Identify which cell holds the provided text, then report its (x, y) central coordinate. 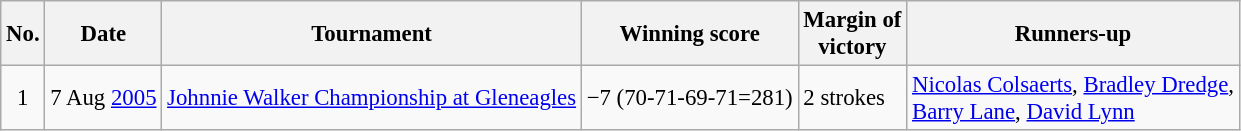
Winning score (690, 34)
Date (104, 34)
Runners-up (1074, 34)
Johnnie Walker Championship at Gleneagles (372, 98)
−7 (70-71-69-71=281) (690, 98)
Nicolas Colsaerts, Bradley Dredge, Barry Lane, David Lynn (1074, 98)
2 strokes (852, 98)
No. (23, 34)
7 Aug 2005 (104, 98)
1 (23, 98)
Tournament (372, 34)
Margin ofvictory (852, 34)
